Capture the cell that displays the provided text and extract its [x, y] central coordinate. 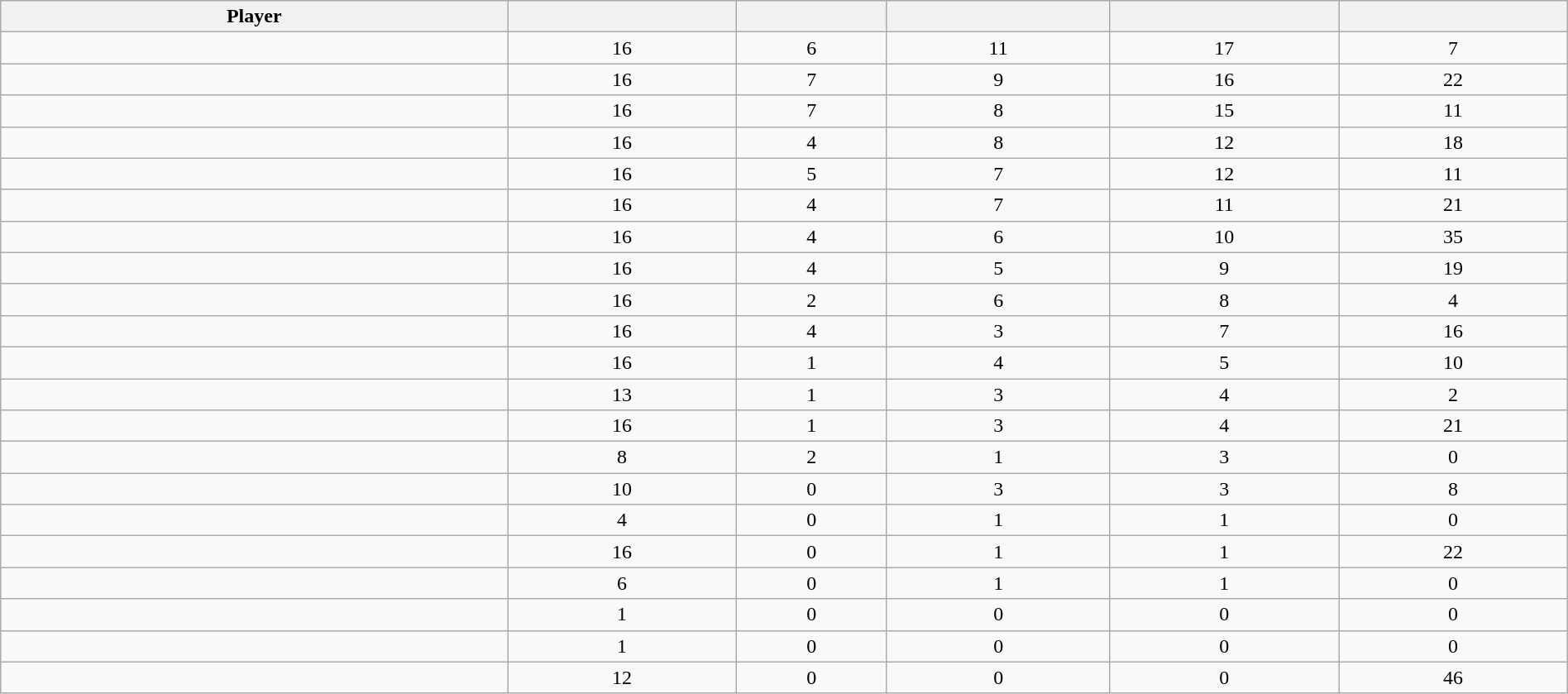
18 [1454, 142]
17 [1224, 48]
35 [1454, 237]
19 [1454, 268]
46 [1454, 677]
13 [622, 395]
Player [255, 17]
15 [1224, 111]
